Return [X, Y] of the center of cell containing provided text 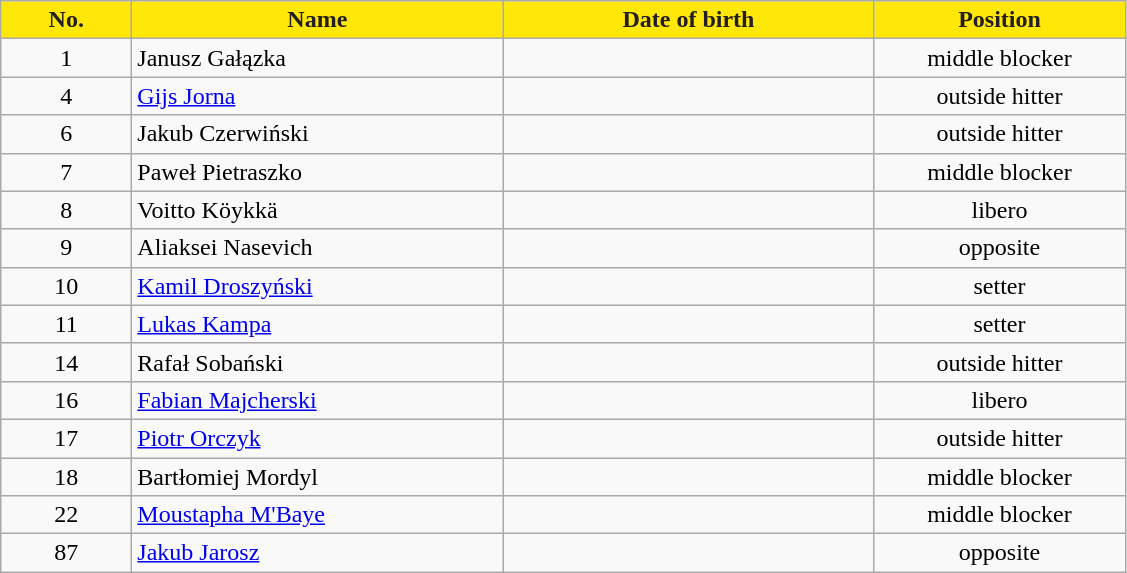
Voitto Köykkä [318, 210]
10 [66, 286]
87 [66, 553]
Position [1000, 20]
22 [66, 515]
Name [318, 20]
Jakub Jarosz [318, 553]
Bartłomiej Mordyl [318, 477]
16 [66, 400]
Jakub Czerwiński [318, 134]
18 [66, 477]
9 [66, 248]
Gijs Jorna [318, 96]
Paweł Pietraszko [318, 172]
Fabian Majcherski [318, 400]
11 [66, 324]
4 [66, 96]
Piotr Orczyk [318, 438]
Kamil Droszyński [318, 286]
7 [66, 172]
8 [66, 210]
14 [66, 362]
Janusz Gałązka [318, 58]
1 [66, 58]
Lukas Kampa [318, 324]
Date of birth [688, 20]
Moustapha M'Baye [318, 515]
Rafał Sobański [318, 362]
No. [66, 20]
6 [66, 134]
17 [66, 438]
Aliaksei Nasevich [318, 248]
